Scan for the cell matching the given text and deliver its [X, Y] coordinate at center. 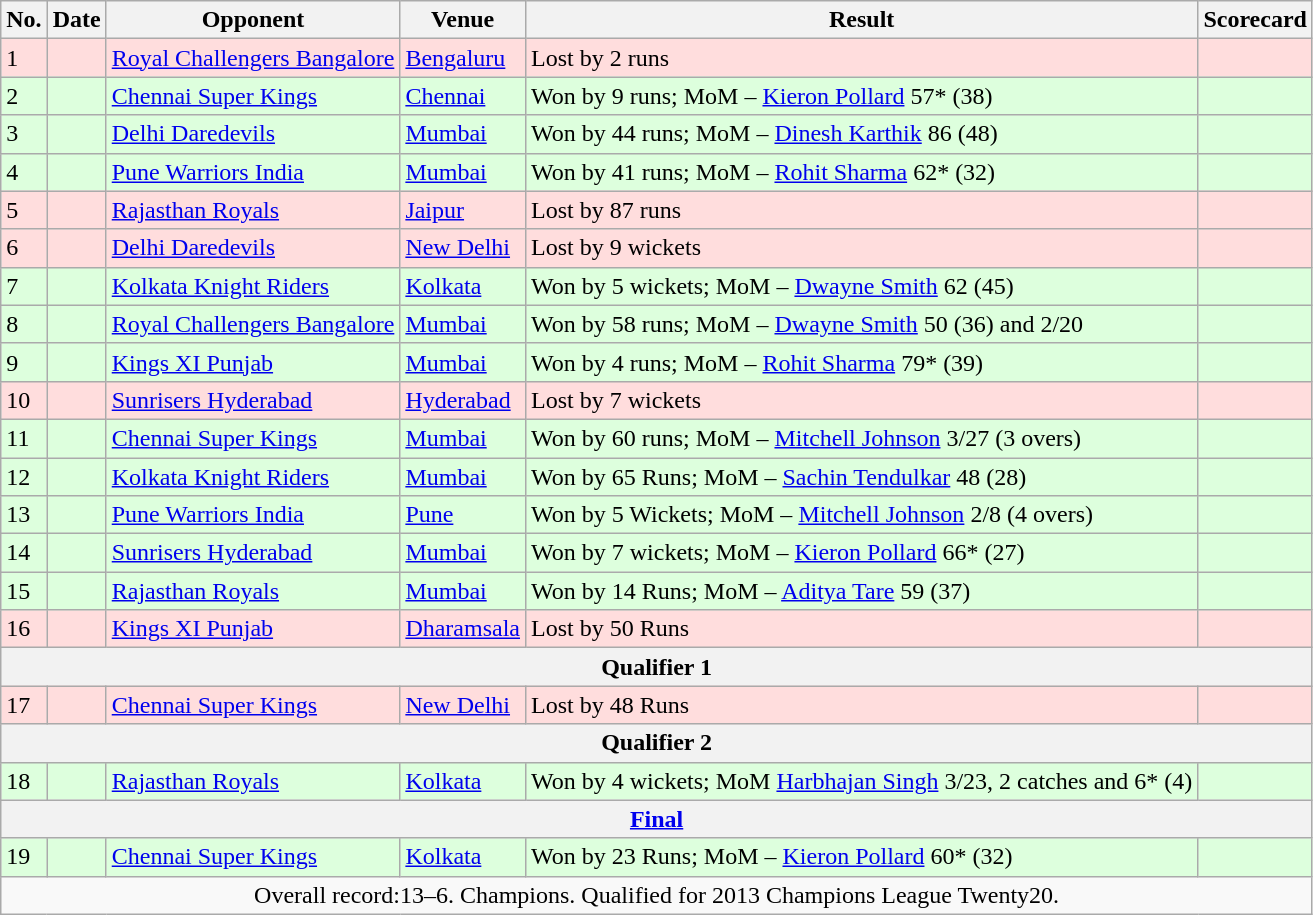
No. [24, 20]
Won by 44 runs; MoM – Dinesh Karthik 86 (48) [862, 134]
19 [24, 857]
5 [24, 210]
4 [24, 172]
3 [24, 134]
Won by 7 wickets; MoM – Kieron Pollard 66* (27) [862, 553]
Dharamsala [463, 629]
Date [76, 20]
10 [24, 400]
Won by 4 wickets; MoM Harbhajan Singh 3/23, 2 catches and 6* (4) [862, 781]
Bengaluru [463, 58]
Venue [463, 20]
Result [862, 20]
Won by 65 Runs; MoM – Sachin Tendulkar 48 (28) [862, 477]
Qualifier 1 [657, 667]
Won by 5 wickets; MoM – Dwayne Smith 62 (45) [862, 286]
12 [24, 477]
18 [24, 781]
Lost by 50 Runs [862, 629]
Hyderabad [463, 400]
Won by 4 runs; MoM – Rohit Sharma 79* (39) [862, 362]
13 [24, 515]
Lost by 48 Runs [862, 705]
Won by 41 runs; MoM – Rohit Sharma 62* (32) [862, 172]
6 [24, 248]
Opponent [253, 20]
7 [24, 286]
Qualifier 2 [657, 743]
9 [24, 362]
Pune [463, 515]
2 [24, 96]
Won by 14 Runs; MoM – Aditya Tare 59 (37) [862, 591]
Jaipur [463, 210]
Lost by 7 wickets [862, 400]
Won by 60 runs; MoM – Mitchell Johnson 3/27 (3 overs) [862, 438]
Won by 5 Wickets; MoM – Mitchell Johnson 2/8 (4 overs) [862, 515]
Lost by 87 runs [862, 210]
17 [24, 705]
Lost by 9 wickets [862, 248]
Overall record:13–6. Champions. Qualified for 2013 Champions League Twenty20. [657, 895]
Won by 58 runs; MoM – Dwayne Smith 50 (36) and 2/20 [862, 324]
11 [24, 438]
Won by 9 runs; MoM – Kieron Pollard 57* (38) [862, 96]
8 [24, 324]
Chennai [463, 96]
1 [24, 58]
Lost by 2 runs [862, 58]
16 [24, 629]
Scorecard [1256, 20]
Final [657, 819]
15 [24, 591]
14 [24, 553]
Won by 23 Runs; MoM – Kieron Pollard 60* (32) [862, 857]
